Return (x, y) of the center of cell containing provided text 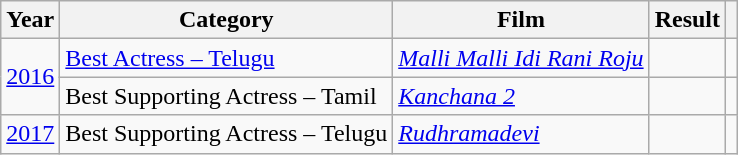
Best Supporting Actress – Telugu (226, 134)
Rudhramadevi (521, 134)
2017 (30, 134)
Year (30, 20)
Kanchana 2 (521, 96)
Category (226, 20)
Best Actress – Telugu (226, 58)
Film (521, 20)
Result (687, 20)
Best Supporting Actress – Tamil (226, 96)
Malli Malli Idi Rani Roju (521, 58)
2016 (30, 77)
